Pinpoint the cell where the given text exists, returning its (x, y) midpoint coordinate. 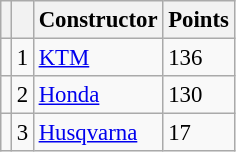
Honda (98, 95)
Points (198, 20)
130 (198, 95)
Husqvarna (98, 133)
1 (22, 58)
KTM (98, 58)
17 (198, 133)
136 (198, 58)
3 (22, 133)
2 (22, 95)
Constructor (98, 20)
